Determine the (x, y) coordinate at the center of the cell enclosing the given text.  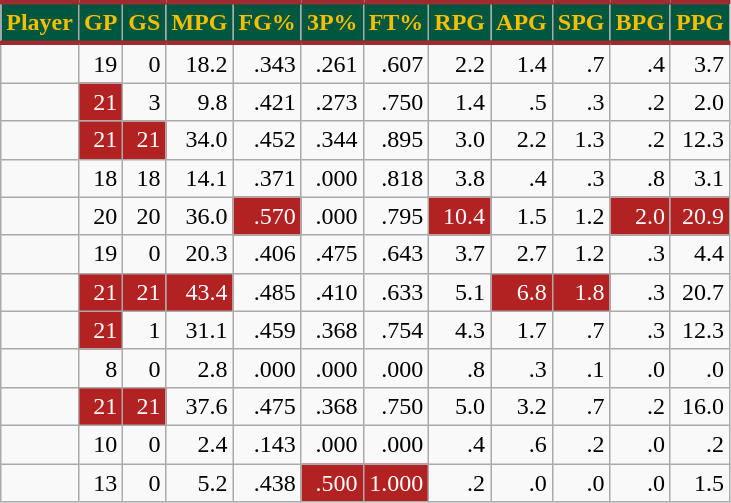
.371 (267, 178)
.438 (267, 483)
MPG (200, 22)
.5 (522, 102)
31.1 (200, 330)
36.0 (200, 216)
.143 (267, 444)
1 (144, 330)
Player (40, 22)
.895 (396, 140)
.452 (267, 140)
9.8 (200, 102)
.273 (332, 102)
3.0 (460, 140)
.570 (267, 216)
20.9 (700, 216)
GP (100, 22)
.633 (396, 292)
.261 (332, 63)
5.1 (460, 292)
2.7 (522, 254)
.818 (396, 178)
1.8 (581, 292)
4.4 (700, 254)
.1 (581, 368)
1.3 (581, 140)
4.3 (460, 330)
3.2 (522, 406)
.643 (396, 254)
18.2 (200, 63)
BPG (640, 22)
FT% (396, 22)
.421 (267, 102)
13 (100, 483)
20.3 (200, 254)
GS (144, 22)
10.4 (460, 216)
RPG (460, 22)
.6 (522, 444)
.459 (267, 330)
8 (100, 368)
6.8 (522, 292)
.500 (332, 483)
3P% (332, 22)
20.7 (700, 292)
16.0 (700, 406)
.344 (332, 140)
.485 (267, 292)
1.000 (396, 483)
37.6 (200, 406)
34.0 (200, 140)
SPG (581, 22)
.343 (267, 63)
1.7 (522, 330)
3 (144, 102)
14.1 (200, 178)
2.4 (200, 444)
3.1 (700, 178)
5.0 (460, 406)
2.8 (200, 368)
FG% (267, 22)
.754 (396, 330)
PPG (700, 22)
.410 (332, 292)
APG (522, 22)
.406 (267, 254)
.607 (396, 63)
.795 (396, 216)
5.2 (200, 483)
3.8 (460, 178)
10 (100, 444)
43.4 (200, 292)
